Provide the [x, y] coordinate of the cell's center where the given text is located.  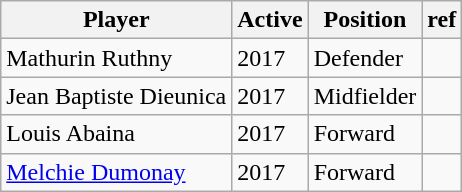
ref [442, 20]
Midfielder [365, 96]
Active [270, 20]
Defender [365, 58]
Jean Baptiste Dieunica [116, 96]
Mathurin Ruthny [116, 58]
Player [116, 20]
Melchie Dumonay [116, 172]
Louis Abaina [116, 134]
Position [365, 20]
